Identify which cell holds the provided text, then report its [X, Y] central coordinate. 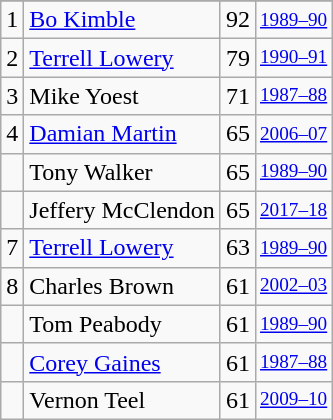
Bo Kimble [122, 20]
2002–03 [293, 286]
Vernon Teel [122, 400]
2009–10 [293, 400]
2006–07 [293, 134]
2 [12, 58]
3 [12, 96]
1 [12, 20]
92 [238, 20]
Charles Brown [122, 286]
Tom Peabody [122, 324]
Jeffery McClendon [122, 210]
2017–18 [293, 210]
63 [238, 248]
Corey Gaines [122, 362]
4 [12, 134]
Tony Walker [122, 172]
71 [238, 96]
1990–91 [293, 58]
Mike Yoest [122, 96]
7 [12, 248]
8 [12, 286]
79 [238, 58]
Damian Martin [122, 134]
